Determine the [X, Y] coordinate at the center of the cell enclosing the given text.  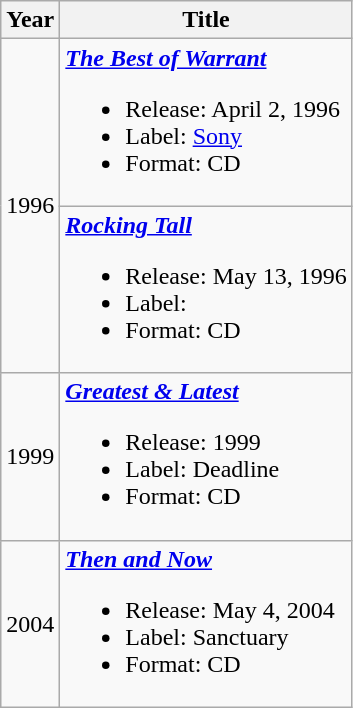
1996 [30, 206]
Rocking TallRelease: May 13, 1996Label:Format: CD [206, 290]
2004 [30, 624]
Greatest & LatestRelease: 1999Label: DeadlineFormat: CD [206, 456]
Year [30, 20]
Title [206, 20]
Then and NowRelease: May 4, 2004Label: SanctuaryFormat: CD [206, 624]
1999 [30, 456]
The Best of WarrantRelease: April 2, 1996Label: SonyFormat: CD [206, 122]
